Determine the (X, Y) coordinate at the center of the cell enclosing the given text.  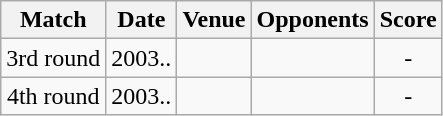
Match (54, 20)
Venue (214, 20)
Score (408, 20)
Date (142, 20)
4th round (54, 96)
3rd round (54, 58)
Opponents (312, 20)
